Pinpoint the cell where the given text exists, returning its (x, y) midpoint coordinate. 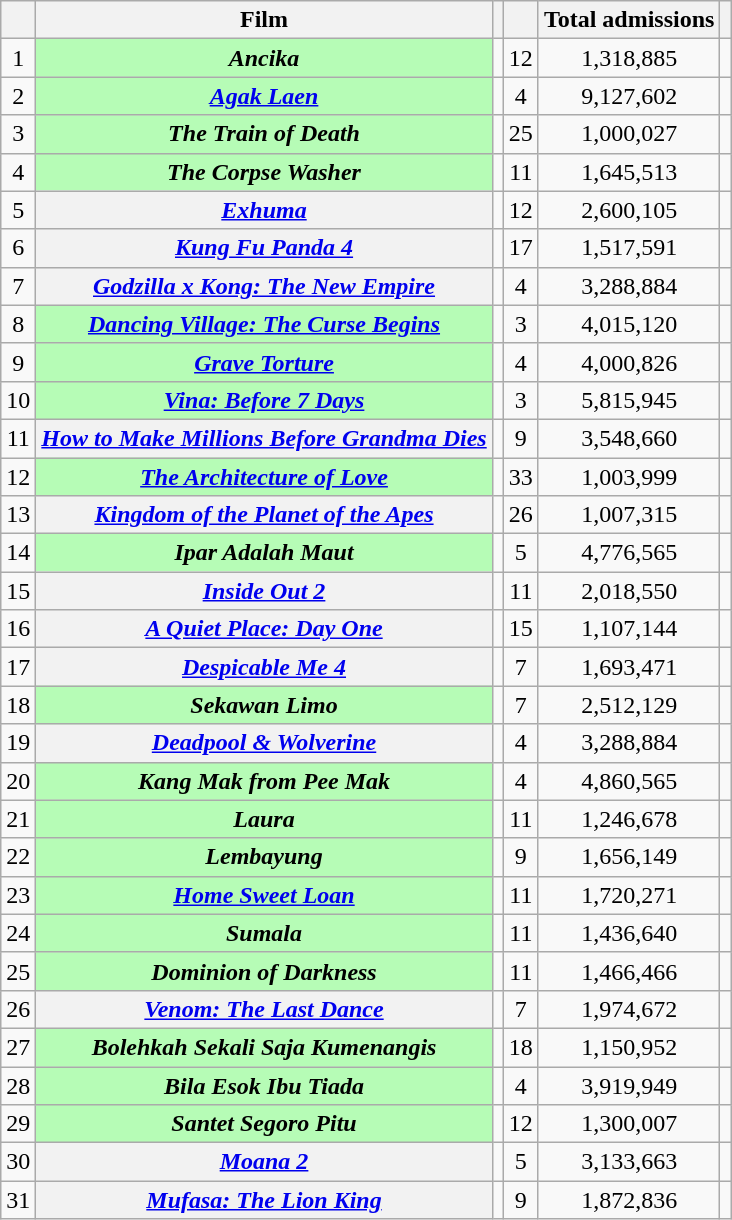
Grave Torture (264, 362)
Kang Mak from Pee Mak (264, 781)
Exhuma (264, 210)
33 (520, 477)
1,003,999 (629, 477)
1,466,466 (629, 971)
4,000,826 (629, 362)
The Architecture of Love (264, 477)
1,150,952 (629, 1047)
Bila Esok Ibu Tiada (264, 1085)
Mufasa: The Lion King (264, 1200)
Home Sweet Loan (264, 895)
22 (18, 857)
4,015,120 (629, 324)
Inside Out 2 (264, 591)
1,693,471 (629, 667)
The Corpse Washer (264, 172)
29 (18, 1124)
23 (18, 895)
A Quiet Place: Day One (264, 629)
Film (264, 20)
14 (18, 553)
1 (18, 58)
31 (18, 1200)
6 (18, 248)
10 (18, 400)
1,318,885 (629, 58)
30 (18, 1162)
How to Make Millions Before Grandma Dies (264, 438)
Venom: The Last Dance (264, 1009)
Laura (264, 819)
2 (18, 96)
1,974,672 (629, 1009)
Agak Laen (264, 96)
Lembayung (264, 857)
27 (18, 1047)
24 (18, 933)
Bolehkah Sekali Saja Kumenangis (264, 1047)
5,815,945 (629, 400)
1,107,144 (629, 629)
3,919,949 (629, 1085)
Kingdom of the Planet of the Apes (264, 515)
2,512,129 (629, 705)
Dancing Village: The Curse Begins (264, 324)
1,656,149 (629, 857)
Ipar Adalah Maut (264, 553)
Vina: Before 7 Days (264, 400)
Sumala (264, 933)
Ancika (264, 58)
28 (18, 1085)
16 (18, 629)
Santet Segoro Pitu (264, 1124)
1,007,315 (629, 515)
Moana 2 (264, 1162)
1,300,007 (629, 1124)
1,436,640 (629, 933)
20 (18, 781)
3,133,663 (629, 1162)
Godzilla x Kong: The New Empire (264, 286)
3,548,660 (629, 438)
1,517,591 (629, 248)
The Train of Death (264, 134)
21 (18, 819)
2,600,105 (629, 210)
Despicable Me 4 (264, 667)
Total admissions (629, 20)
Dominion of Darkness (264, 971)
1,246,678 (629, 819)
1,720,271 (629, 895)
Deadpool & Wolverine (264, 743)
8 (18, 324)
1,000,027 (629, 134)
13 (18, 515)
4,776,565 (629, 553)
Kung Fu Panda 4 (264, 248)
19 (18, 743)
Sekawan Limo (264, 705)
2,018,550 (629, 591)
1,872,836 (629, 1200)
4,860,565 (629, 781)
9,127,602 (629, 96)
1,645,513 (629, 172)
